Provide the [X, Y] coordinate of the cell's center where the given text is located.  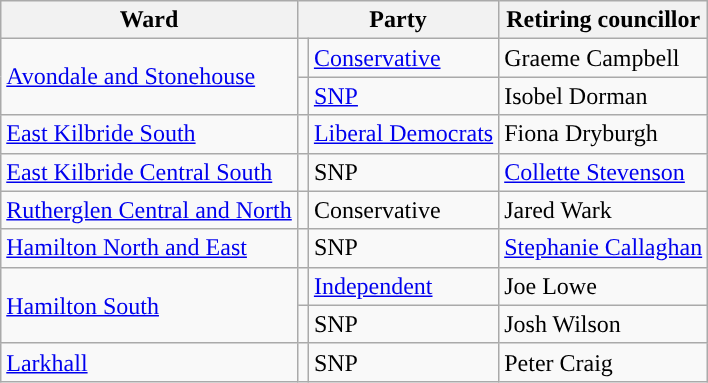
Jared Wark [604, 210]
Avondale and Stonehouse [150, 77]
Hamilton North and East [150, 248]
East Kilbride South [150, 134]
Isobel Dorman [604, 96]
Retiring councillor [604, 20]
Collette Stevenson [604, 172]
Peter Craig [604, 362]
Larkhall [150, 362]
Stephanie Callaghan [604, 248]
Rutherglen Central and North [150, 210]
Party [398, 20]
Independent [403, 286]
Liberal Democrats [403, 134]
Hamilton South [150, 305]
Ward [150, 20]
Graeme Campbell [604, 58]
East Kilbride Central South [150, 172]
Joe Lowe [604, 286]
Josh Wilson [604, 324]
Fiona Dryburgh [604, 134]
